Locate the cell with the specified text and output its [X, Y] center coordinate. 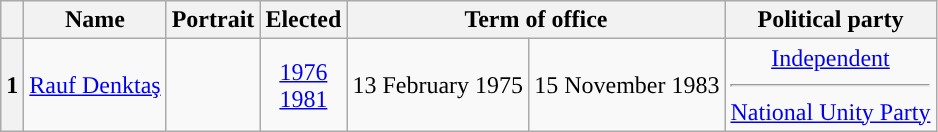
1 [12, 85]
IndependentNational Unity Party [830, 85]
Elected [304, 20]
Name [95, 20]
13 February 1975 [438, 85]
19761981 [304, 85]
Term of office [536, 20]
15 November 1983 [627, 85]
Rauf Denktaş [95, 85]
Portrait [213, 20]
Political party [830, 20]
